Pinpoint the cell where the given text exists, returning its [X, Y] midpoint coordinate. 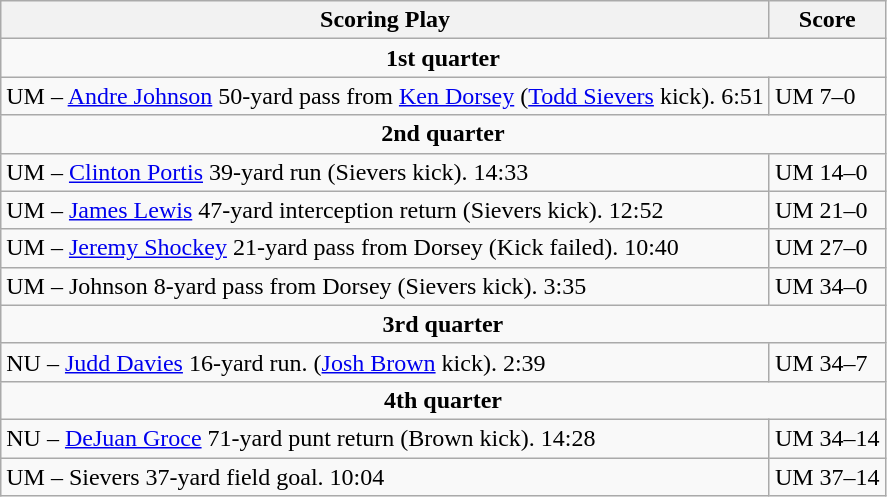
UM 21–0 [827, 210]
1st quarter [443, 58]
UM – James Lewis 47-yard interception return (Sievers kick). 12:52 [386, 210]
UM 14–0 [827, 172]
Score [827, 20]
UM – Johnson 8-yard pass from Dorsey (Sievers kick). 3:35 [386, 286]
UM 27–0 [827, 248]
UM 37–14 [827, 477]
UM – Clinton Portis 39-yard run (Sievers kick). 14:33 [386, 172]
UM 34–7 [827, 362]
4th quarter [443, 400]
UM – Andre Johnson 50-yard pass from Ken Dorsey (Todd Sievers kick). 6:51 [386, 96]
NU – Judd Davies 16-yard run. (Josh Brown kick). 2:39 [386, 362]
UM 7–0 [827, 96]
Scoring Play [386, 20]
UM 34–14 [827, 438]
3rd quarter [443, 324]
UM 34–0 [827, 286]
NU – DeJuan Groce 71-yard punt return (Brown kick). 14:28 [386, 438]
2nd quarter [443, 134]
UM – Jeremy Shockey 21-yard pass from Dorsey (Kick failed). 10:40 [386, 248]
UM – Sievers 37-yard field goal. 10:04 [386, 477]
